Return [x, y] of the center of cell containing provided text 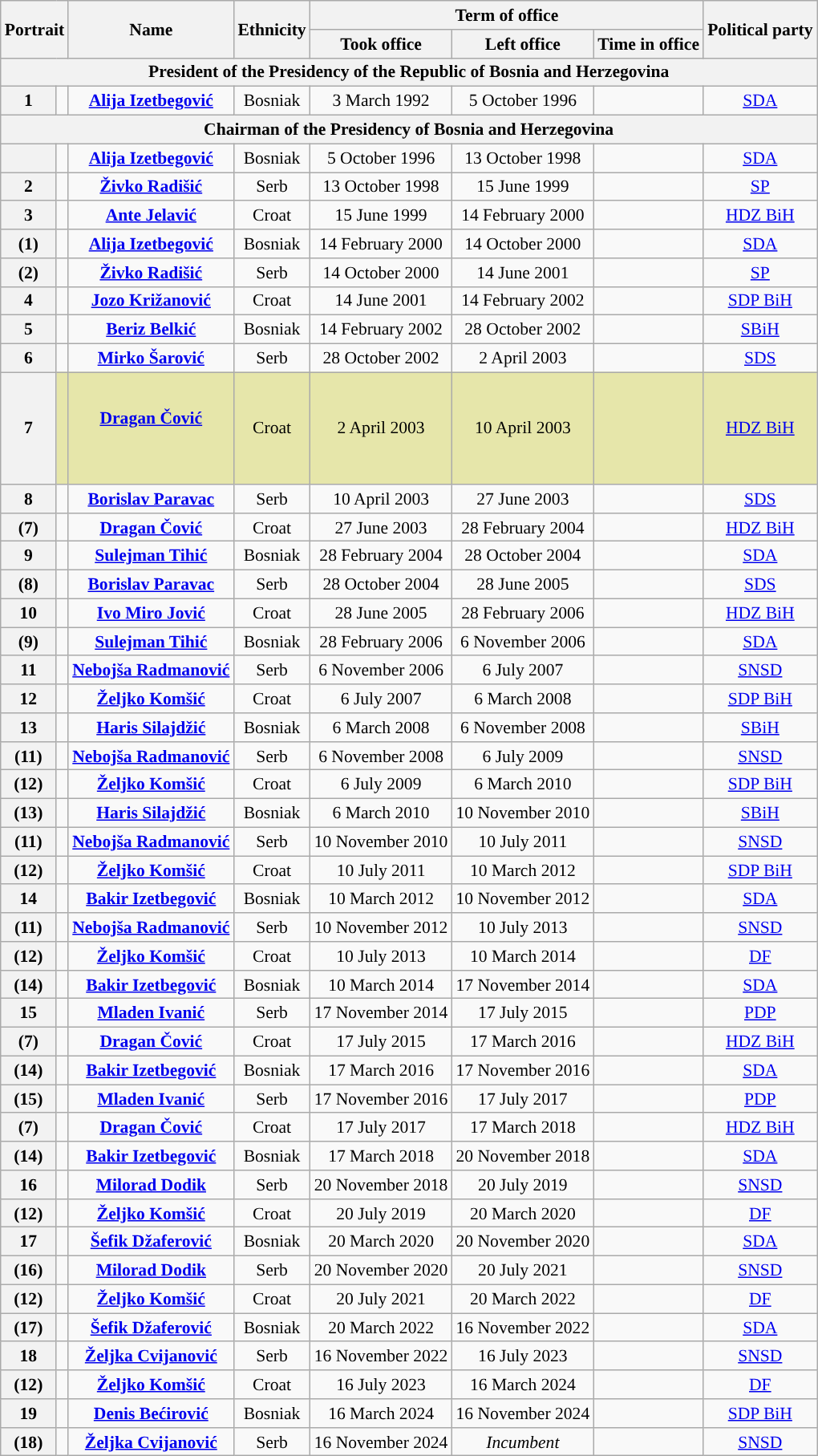
Ethnicity [271, 29]
14 [29, 899]
(8) [29, 585]
12 [29, 699]
(17) [29, 1328]
2 [29, 187]
Ante Jelavić [151, 216]
Denis Bećirović [151, 1413]
16 [29, 1185]
Time in office [648, 44]
Beriz Belkić [151, 330]
(9) [29, 642]
Mirko Šarović [151, 359]
7 [29, 428]
(15) [29, 1099]
(13) [29, 813]
13 [29, 728]
Chairman of the Presidency of Bosnia and Herzegovina [409, 130]
16 November 2024 [523, 1413]
Political party [760, 29]
1 [29, 101]
Jozo Križanović [151, 301]
(2) [29, 273]
15 [29, 1013]
3 [29, 216]
Portrait [34, 29]
11 [29, 671]
18 [29, 1357]
19 [29, 1413]
President of the Presidency of the Republic of Bosnia and Herzegovina [409, 72]
Took office [382, 44]
Željka Cvijanović [151, 1357]
4 [29, 301]
9 [29, 556]
17 [29, 1242]
3 March 1992 [382, 101]
(16) [29, 1271]
Ivo Miro Jović [151, 613]
10 [29, 613]
Left office [523, 44]
8 [29, 499]
6 [29, 359]
(1) [29, 244]
5 [29, 330]
Term of office [507, 15]
Name [151, 29]
